Search for the cell housing the specified text and yield its [x, y] center coordinate. 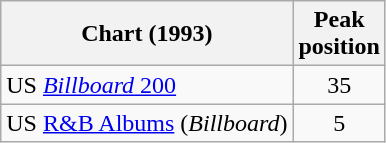
Chart (1993) [147, 34]
35 [339, 85]
Peakposition [339, 34]
US Billboard 200 [147, 85]
5 [339, 123]
US R&B Albums (Billboard) [147, 123]
